Locate the cell with the specified text and output its (X, Y) center coordinate. 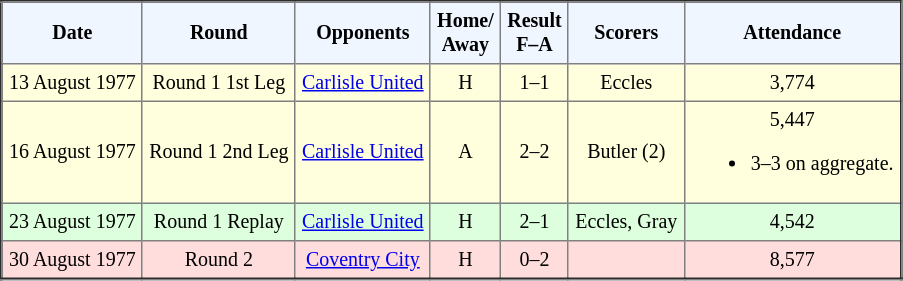
Round (218, 33)
Eccles (626, 83)
0–2 (535, 259)
30 August 1977 (72, 259)
Round 1 2nd Leg (218, 152)
4,542 (792, 222)
Round 2 (218, 259)
Round 1 Replay (218, 222)
ResultF–A (535, 33)
23 August 1977 (72, 222)
Butler (2) (626, 152)
Attendance (792, 33)
Scorers (626, 33)
16 August 1977 (72, 152)
2–2 (535, 152)
1–1 (535, 83)
A (465, 152)
5,4473–3 on aggregate. (792, 152)
2–1 (535, 222)
Eccles, Gray (626, 222)
Opponents (362, 33)
Round 1 1st Leg (218, 83)
8,577 (792, 259)
3,774 (792, 83)
Home/Away (465, 33)
Date (72, 33)
13 August 1977 (72, 83)
Coventry City (362, 259)
